Return (x, y) of the center of cell containing provided text 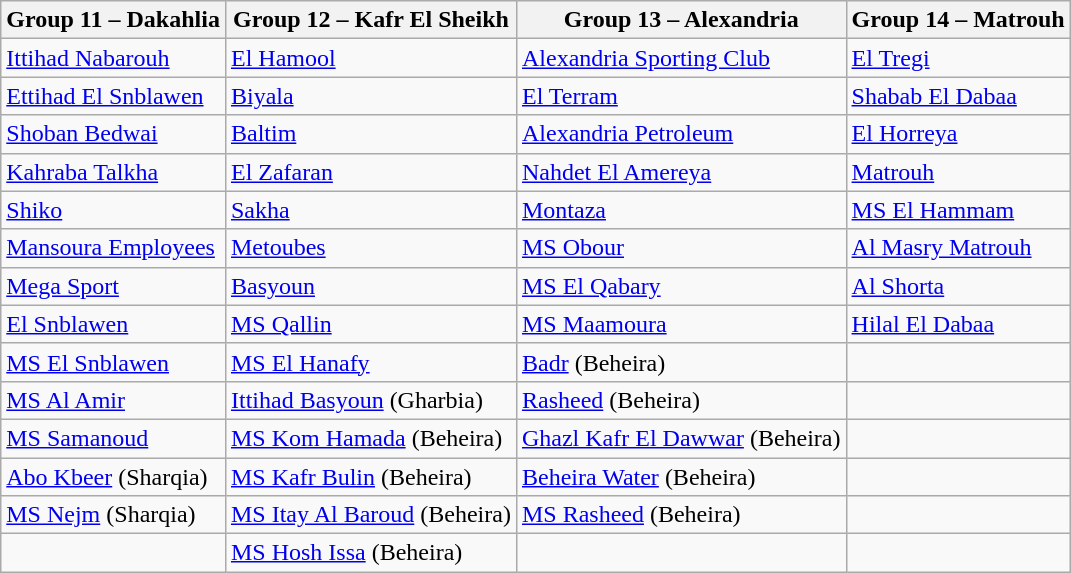
MS El Hanafy (370, 362)
Al Masry Matrouh (958, 248)
MS Qallin (370, 324)
Baltim (370, 134)
Beheira Water (Beheira) (681, 477)
El Hamool (370, 58)
El Terram (681, 96)
Sakha (370, 210)
Basyoun (370, 286)
Group 13 – Alexandria (681, 20)
MS Al Amir (114, 400)
El Horreya (958, 134)
Shoban Bedwai (114, 134)
Ghazl Kafr El Dawwar (Beheira) (681, 438)
Matrouh (958, 172)
El Zafaran (370, 172)
Kahraba Talkha (114, 172)
MS El Snblawen (114, 362)
Shiko (114, 210)
MS Obour (681, 248)
MS Samanoud (114, 438)
Ittihad Basyoun (Gharbia) (370, 400)
MS Kom Hamada (Beheira) (370, 438)
Metoubes (370, 248)
Abo Kbeer (Sharqia) (114, 477)
El Tregi (958, 58)
Al Shorta (958, 286)
El Snblawen (114, 324)
Nahdet El Amereya (681, 172)
Shabab El Dabaa (958, 96)
MS Nejm (Sharqia) (114, 515)
Alexandria Sporting Club (681, 58)
Mega Sport (114, 286)
MS El Qabary (681, 286)
MS Itay Al Baroud (Beheira) (370, 515)
Ettihad El Snblawen (114, 96)
Alexandria Petroleum (681, 134)
MS Hosh Issa (Beheira) (370, 553)
Badr (Beheira) (681, 362)
Group 11 – Dakahlia (114, 20)
Group 14 – Matrouh (958, 20)
MS Maamoura (681, 324)
Montaza (681, 210)
MS Kafr Bulin (Beheira) (370, 477)
MS El Hammam (958, 210)
Hilal El Dabaa (958, 324)
Rasheed (Beheira) (681, 400)
Mansoura Employees (114, 248)
Ittihad Nabarouh (114, 58)
MS Rasheed (Beheira) (681, 515)
Biyala (370, 96)
Group 12 – Kafr El Sheikh (370, 20)
